Identify which cell holds the provided text, then report its [X, Y] central coordinate. 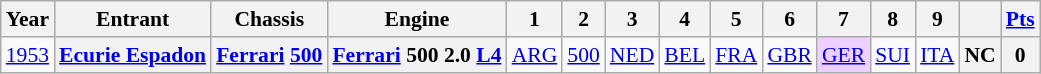
GER [844, 55]
8 [892, 19]
ARG [535, 55]
Entrant [132, 19]
Engine [416, 19]
ITA [937, 55]
7 [844, 19]
NC [980, 55]
GBR [790, 55]
Pts [1020, 19]
Ferrari 500 [269, 55]
6 [790, 19]
9 [937, 19]
500 [584, 55]
Chassis [269, 19]
3 [632, 19]
Year [28, 19]
4 [684, 19]
SUI [892, 55]
2 [584, 19]
NED [632, 55]
5 [736, 19]
Ferrari 500 2.0 L4 [416, 55]
BEL [684, 55]
FRA [736, 55]
Ecurie Espadon [132, 55]
1953 [28, 55]
0 [1020, 55]
1 [535, 19]
